Locate the cell with the specified text and output its [X, Y] center coordinate. 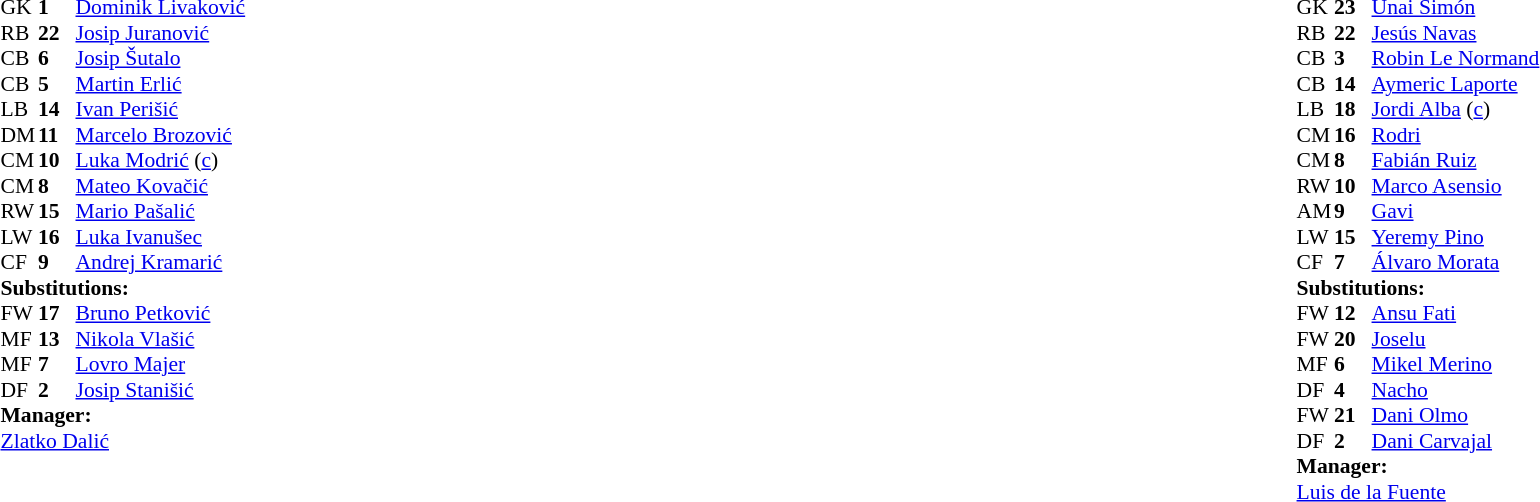
Mikel Merino [1456, 365]
Mateo Kovačić [161, 186]
Josip Juranović [161, 33]
Yeremy Pino [1456, 237]
Jesús Navas [1456, 33]
17 [57, 313]
5 [57, 84]
3 [1353, 59]
18 [1353, 109]
4 [1353, 390]
Luka Modrić (c) [161, 161]
Aymeric Laporte [1456, 84]
Bruno Petković [161, 313]
Mario Pašalić [161, 211]
21 [1353, 415]
Andrej Kramarić [161, 263]
Luka Ivanušec [161, 237]
Marco Asensio [1456, 186]
Gavi [1456, 211]
Dani Olmo [1456, 415]
20 [1353, 339]
Zlatko Dalić [122, 441]
Rodri [1456, 135]
13 [57, 339]
Marcelo Brozović [161, 135]
Lovro Majer [161, 365]
Jordi Alba (c) [1456, 109]
Martin Erlić [161, 84]
Josip Šutalo [161, 59]
Nikola Vlašić [161, 339]
Nacho [1456, 390]
AM [1316, 211]
Fabián Ruiz [1456, 161]
Ansu Fati [1456, 313]
Ivan Perišić [161, 109]
Dani Carvajal [1456, 441]
Robin Le Normand [1456, 59]
12 [1353, 313]
11 [57, 135]
Josip Stanišić [161, 390]
DM [19, 135]
Joselu [1456, 339]
Álvaro Morata [1456, 263]
